Provide the [X, Y] coordinate of the cell's center where the given text is located.  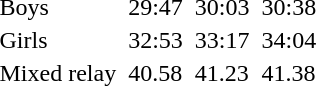
32:53 [156, 40]
33:17 [222, 40]
